For the text-containing cell, return its midpoint in [X, Y] coordinate format. 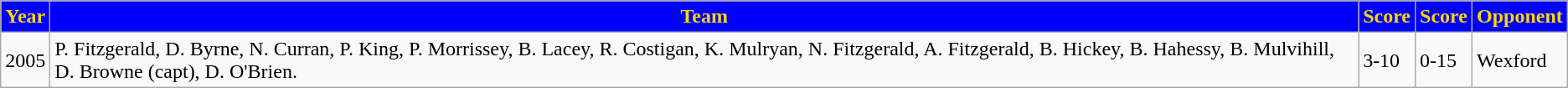
3-10 [1387, 60]
Team [704, 17]
0-15 [1444, 60]
2005 [25, 60]
Opponent [1519, 17]
Wexford [1519, 60]
Year [25, 17]
